Output the [x, y] coordinate of the center of the cell containing the given text.  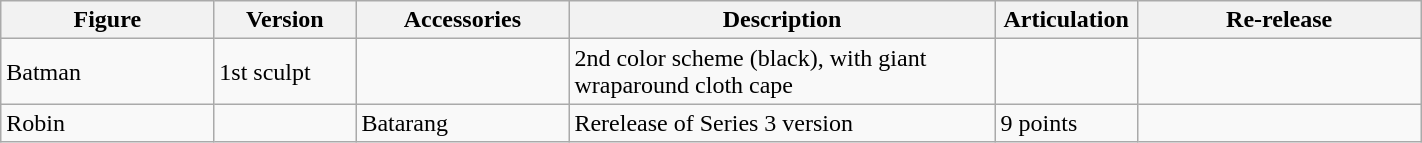
Robin [108, 123]
1st sculpt [285, 72]
Description [782, 20]
Re-release [1279, 20]
Rerelease of Series 3 version [782, 123]
Batarang [462, 123]
2nd color scheme (black), with giant wraparound cloth cape [782, 72]
Accessories [462, 20]
Batman [108, 72]
Version [285, 20]
Figure [108, 20]
9 points [1066, 123]
Articulation [1066, 20]
